From the cell containing the given text, extract its center point as [x, y] coordinate. 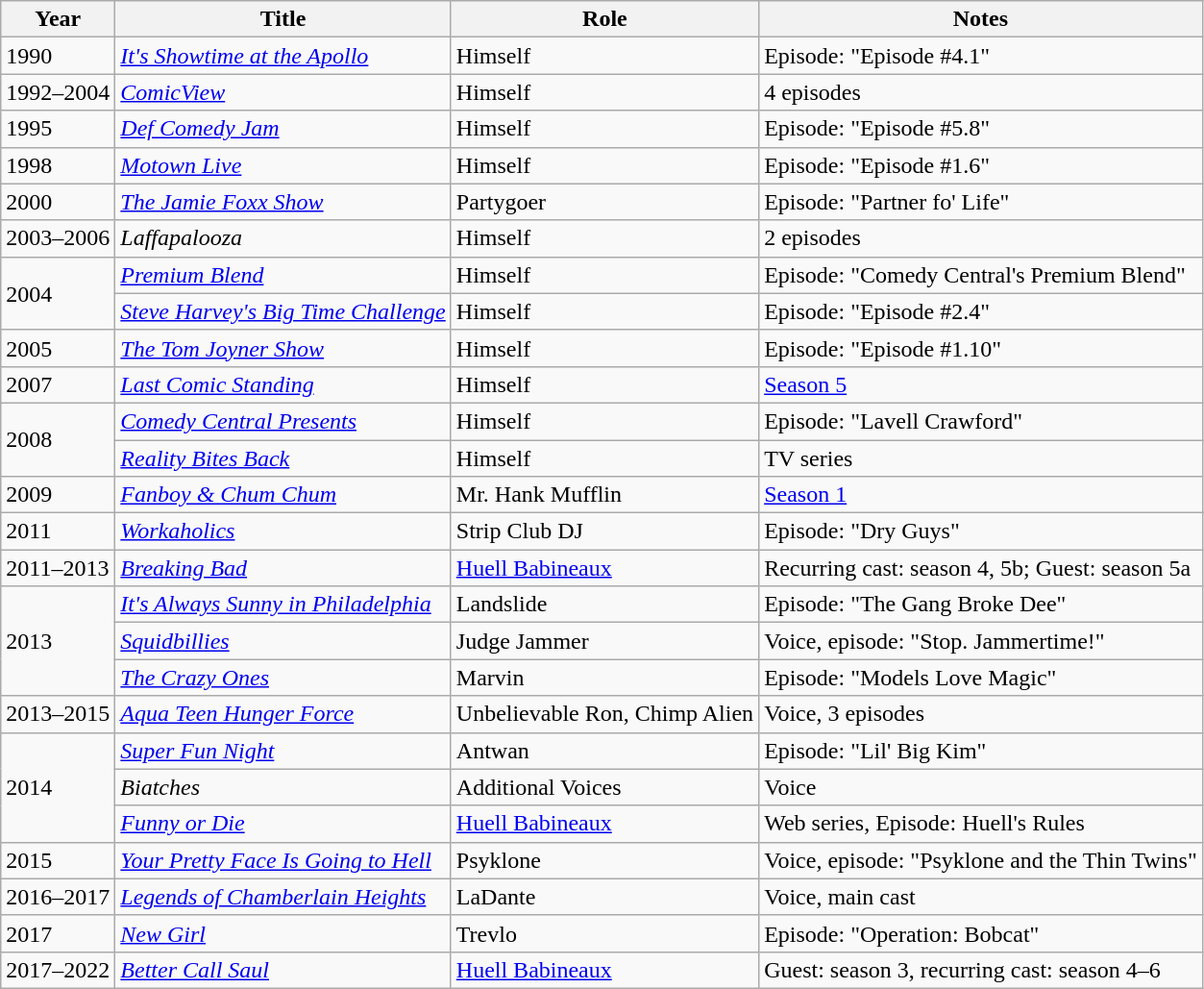
Year [58, 19]
Psyklone [604, 860]
Episode: "Episode #2.4" [981, 311]
Antwan [604, 751]
Laffapalooza [283, 238]
2017–2022 [58, 970]
2017 [58, 933]
Funny or Die [283, 824]
LaDante [604, 897]
2013–2015 [58, 714]
ComicView [283, 92]
Episode: "Models Love Magic" [981, 678]
Premium Blend [283, 275]
It's Showtime at the Apollo [283, 56]
Episode: "Dry Guys" [981, 532]
Marvin [604, 678]
Super Fun Night [283, 751]
2011 [58, 532]
Biatches [283, 787]
Guest: season 3, recurring cast: season 4–6 [981, 970]
2014 [58, 787]
Landslide [604, 605]
Steve Harvey's Big Time Challenge [283, 311]
Episode: "Lavell Crawford" [981, 421]
Partygoer [604, 202]
Aqua Teen Hunger Force [283, 714]
Fanboy & Chum Chum [283, 495]
The Jamie Foxx Show [283, 202]
Episode: "Operation: Bobcat" [981, 933]
2003–2006 [58, 238]
The Tom Joyner Show [283, 348]
Season 1 [981, 495]
The Crazy Ones [283, 678]
Episode: "Lil' Big Kim" [981, 751]
1992–2004 [58, 92]
Episode: "Comedy Central's Premium Blend" [981, 275]
Voice [981, 787]
Strip Club DJ [604, 532]
2009 [58, 495]
Episode: "Episode #1.10" [981, 348]
Episode: "Episode #5.8" [981, 129]
Episode: "Episode #1.6" [981, 165]
2016–2017 [58, 897]
Reality Bites Back [283, 458]
Unbelievable Ron, Chimp Alien [604, 714]
1998 [58, 165]
Judge Jammer [604, 641]
1995 [58, 129]
Last Comic Standing [283, 384]
Voice, episode: "Stop. Jammertime!" [981, 641]
2005 [58, 348]
Motown Live [283, 165]
Additional Voices [604, 787]
Squidbillies [283, 641]
2008 [58, 439]
Trevlo [604, 933]
4 episodes [981, 92]
Workaholics [283, 532]
TV series [981, 458]
2013 [58, 641]
Voice, 3 episodes [981, 714]
Voice, episode: "Psyklone and the Thin Twins" [981, 860]
Voice, main cast [981, 897]
Season 5 [981, 384]
Web series, Episode: Huell's Rules [981, 824]
2000 [58, 202]
Recurring cast: season 4, 5b; Guest: season 5a [981, 568]
Episode: "The Gang Broke Dee" [981, 605]
Your Pretty Face Is Going to Hell [283, 860]
Def Comedy Jam [283, 129]
Better Call Saul [283, 970]
2004 [58, 293]
Mr. Hank Mufflin [604, 495]
Breaking Bad [283, 568]
Title [283, 19]
Notes [981, 19]
2007 [58, 384]
New Girl [283, 933]
It's Always Sunny in Philadelphia [283, 605]
2011–2013 [58, 568]
2 episodes [981, 238]
Episode: "Partner fo' Life" [981, 202]
Legends of Chamberlain Heights [283, 897]
Comedy Central Presents [283, 421]
1990 [58, 56]
Role [604, 19]
2015 [58, 860]
Episode: "Episode #4.1" [981, 56]
